Extract the [x, y] coordinate from the center of the cell holding the provided text.  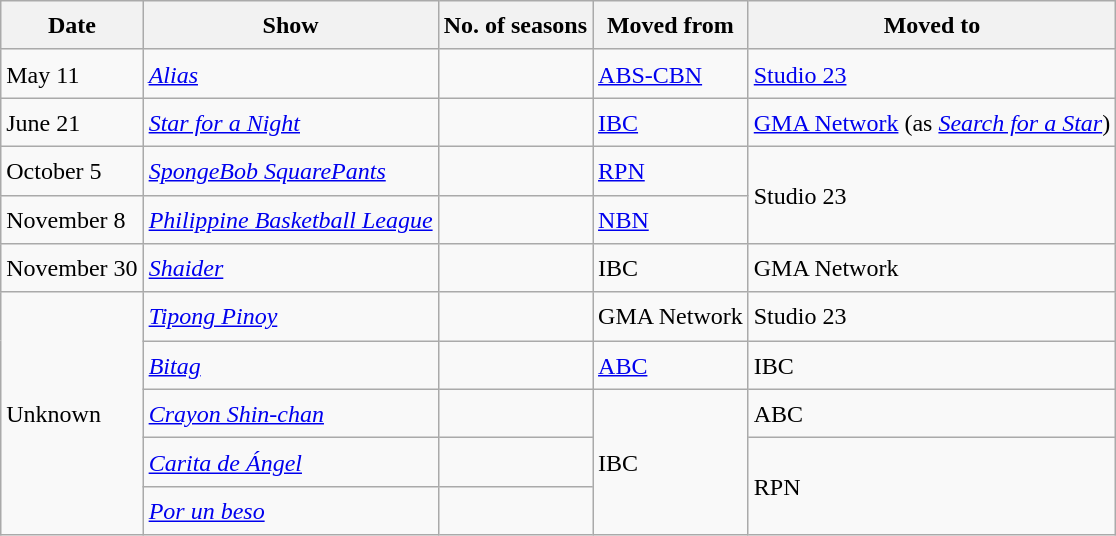
Crayon Shin-chan [290, 414]
November 30 [72, 268]
Tipong Pinoy [290, 316]
Date [72, 26]
May 11 [72, 74]
ABS-CBN [671, 74]
October 5 [72, 170]
Moved from [671, 26]
SpongeBob SquarePants [290, 170]
June 21 [72, 122]
Show [290, 26]
Por un beso [290, 510]
NBN [671, 220]
Shaider [290, 268]
No. of seasons [515, 26]
Carita de Ángel [290, 462]
Bitag [290, 366]
Moved to [932, 26]
November 8 [72, 220]
Philippine Basketball League [290, 220]
Unknown [72, 414]
Star for a Night [290, 122]
Alias [290, 74]
GMA Network (as Search for a Star) [932, 122]
